For the text-containing cell, return its midpoint in [X, Y] coordinate format. 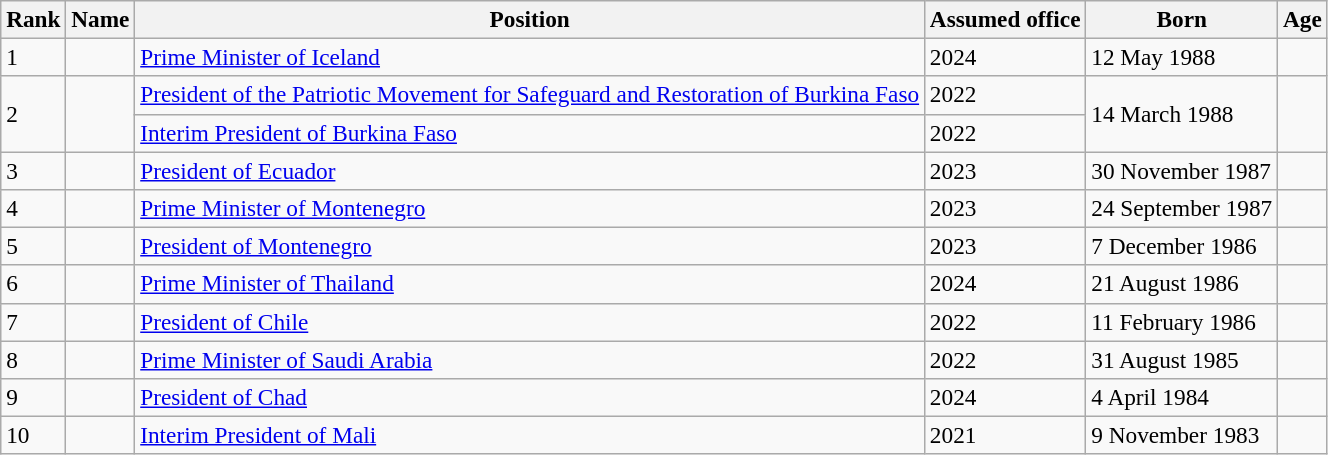
2021 [1004, 435]
President of Montenegro [530, 246]
President of Ecuador [530, 170]
President of Chile [530, 322]
Prime Minister of Iceland [530, 57]
Assumed office [1004, 19]
Prime Minister of Montenegro [530, 208]
12 May 1988 [1182, 57]
1 [34, 57]
6 [34, 284]
2 [34, 114]
5 [34, 246]
President of the Patriotic Movement for Safeguard and Restoration of Burkina Faso [530, 95]
4 April 1984 [1182, 397]
Interim President of Mali [530, 435]
8 [34, 359]
4 [34, 208]
30 November 1987 [1182, 170]
President of Chad [530, 397]
Prime Minister of Saudi Arabia [530, 359]
Name [100, 19]
3 [34, 170]
14 March 1988 [1182, 114]
Age [1303, 19]
Rank [34, 19]
31 August 1985 [1182, 359]
9 [34, 397]
9 November 1983 [1182, 435]
Born [1182, 19]
11 February 1986 [1182, 322]
10 [34, 435]
7 December 1986 [1182, 246]
Position [530, 19]
7 [34, 322]
Prime Minister of Thailand [530, 284]
Interim President of Burkina Faso [530, 133]
24 September 1987 [1182, 208]
21 August 1986 [1182, 284]
